From the cell containing the given text, extract its center point as (X, Y) coordinate. 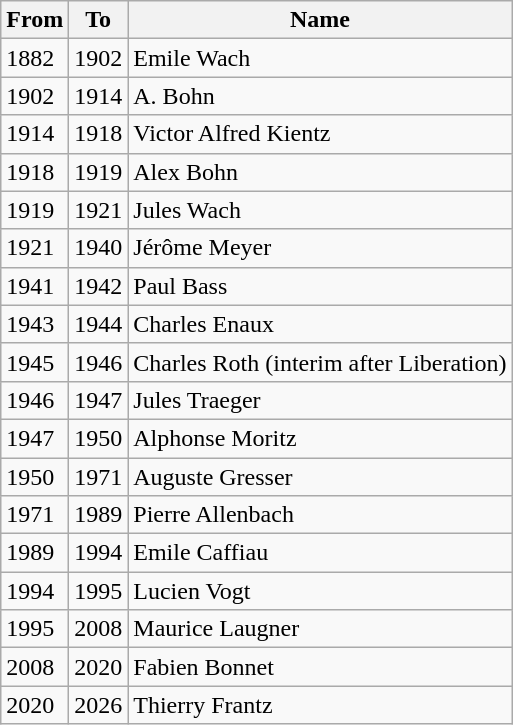
Lucien Vogt (320, 591)
1945 (35, 362)
Charles Roth (interim after Liberation) (320, 362)
Charles Enaux (320, 324)
1882 (35, 58)
1941 (35, 286)
1940 (98, 248)
Jules Wach (320, 210)
Maurice Laugner (320, 629)
Jules Traeger (320, 400)
Name (320, 20)
Fabien Bonnet (320, 667)
Victor Alfred Kientz (320, 134)
Thierry Frantz (320, 705)
Emile Wach (320, 58)
1944 (98, 324)
From (35, 20)
1943 (35, 324)
1942 (98, 286)
Paul Bass (320, 286)
Alex Bohn (320, 172)
2026 (98, 705)
Pierre Allenbach (320, 515)
Alphonse Moritz (320, 438)
A. Bohn (320, 96)
Emile Caffiau (320, 553)
Jérôme Meyer (320, 248)
Auguste Gresser (320, 477)
To (98, 20)
